Capture the cell that displays the provided text and extract its (x, y) central coordinate. 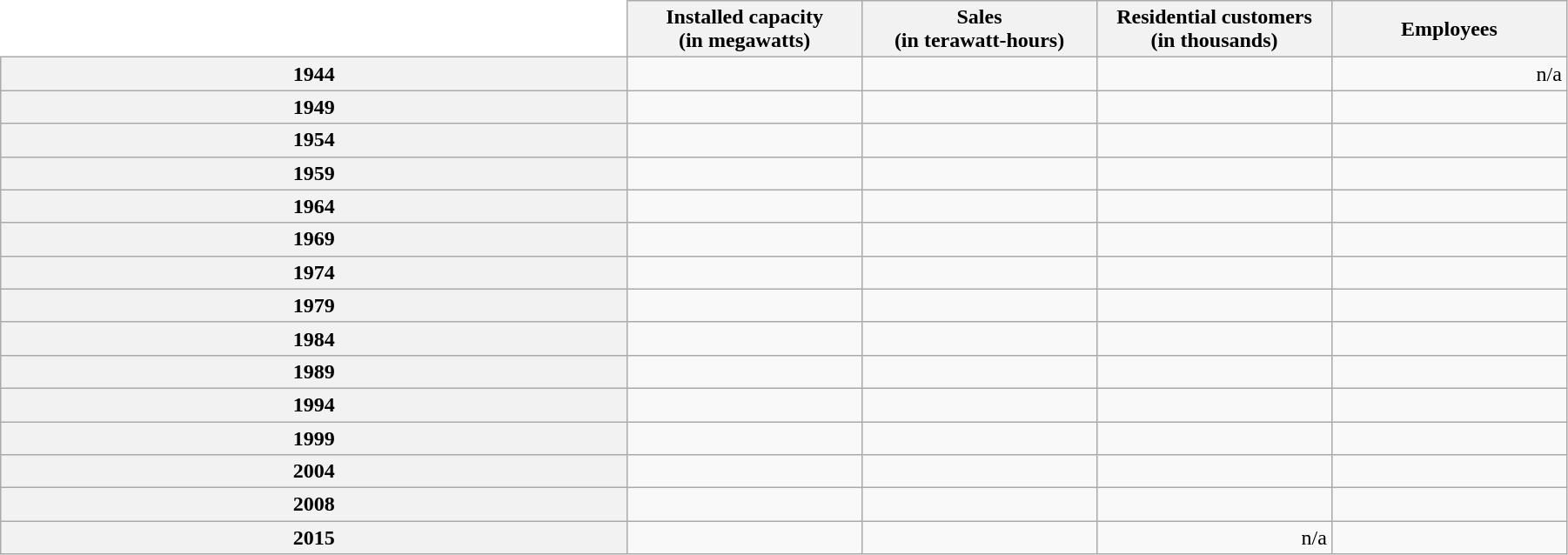
1999 (314, 438)
Installed capacity(in megawatts) (745, 30)
1994 (314, 405)
1944 (314, 74)
2004 (314, 471)
1984 (314, 338)
1979 (314, 305)
2015 (314, 538)
1964 (314, 206)
2008 (314, 505)
1954 (314, 140)
Employees (1449, 30)
Sales(in terawatt-hours) (980, 30)
1989 (314, 371)
1959 (314, 173)
Residential customers(in thousands) (1215, 30)
1949 (314, 107)
1969 (314, 239)
1974 (314, 272)
